From the cell containing the given text, extract its center point as (X, Y) coordinate. 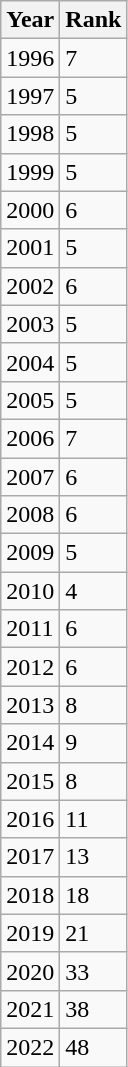
2020 (30, 971)
33 (94, 971)
2002 (30, 286)
38 (94, 1009)
2010 (30, 591)
1996 (30, 58)
1997 (30, 96)
2022 (30, 1047)
2001 (30, 248)
2004 (30, 362)
4 (94, 591)
2016 (30, 819)
1999 (30, 172)
13 (94, 857)
2008 (30, 515)
Year (30, 20)
2009 (30, 553)
9 (94, 743)
2005 (30, 400)
2003 (30, 324)
2014 (30, 743)
2019 (30, 933)
18 (94, 895)
Rank (94, 20)
2006 (30, 438)
11 (94, 819)
2011 (30, 629)
2012 (30, 667)
2021 (30, 1009)
48 (94, 1047)
21 (94, 933)
2017 (30, 857)
1998 (30, 134)
2007 (30, 477)
2018 (30, 895)
2013 (30, 705)
2015 (30, 781)
2000 (30, 210)
